Output the (X, Y) coordinate of the center of the cell containing the given text.  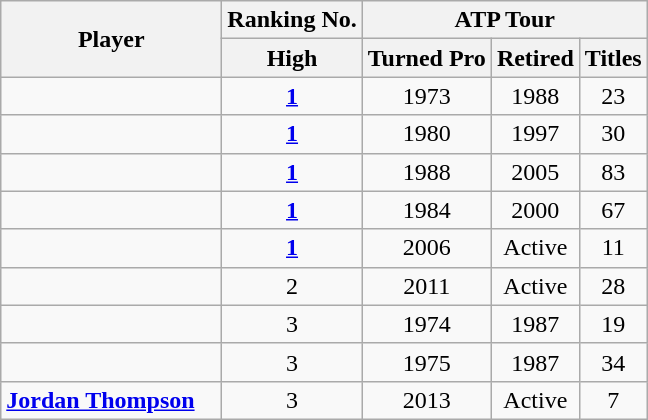
83 (613, 172)
1975 (426, 362)
28 (613, 286)
1973 (426, 96)
19 (613, 324)
23 (613, 96)
2005 (535, 172)
1980 (426, 134)
1984 (426, 210)
Player (112, 39)
Turned Pro (426, 58)
2 (292, 286)
30 (613, 134)
2013 (426, 400)
Retired (535, 58)
1974 (426, 324)
2000 (535, 210)
11 (613, 248)
ATP Tour (504, 20)
67 (613, 210)
1997 (535, 134)
7 (613, 400)
Titles (613, 58)
2006 (426, 248)
Ranking No. (292, 20)
High (292, 58)
34 (613, 362)
2011 (426, 286)
Jordan Thompson (112, 400)
